Extract the [x, y] coordinate from the center of the cell holding the provided text.  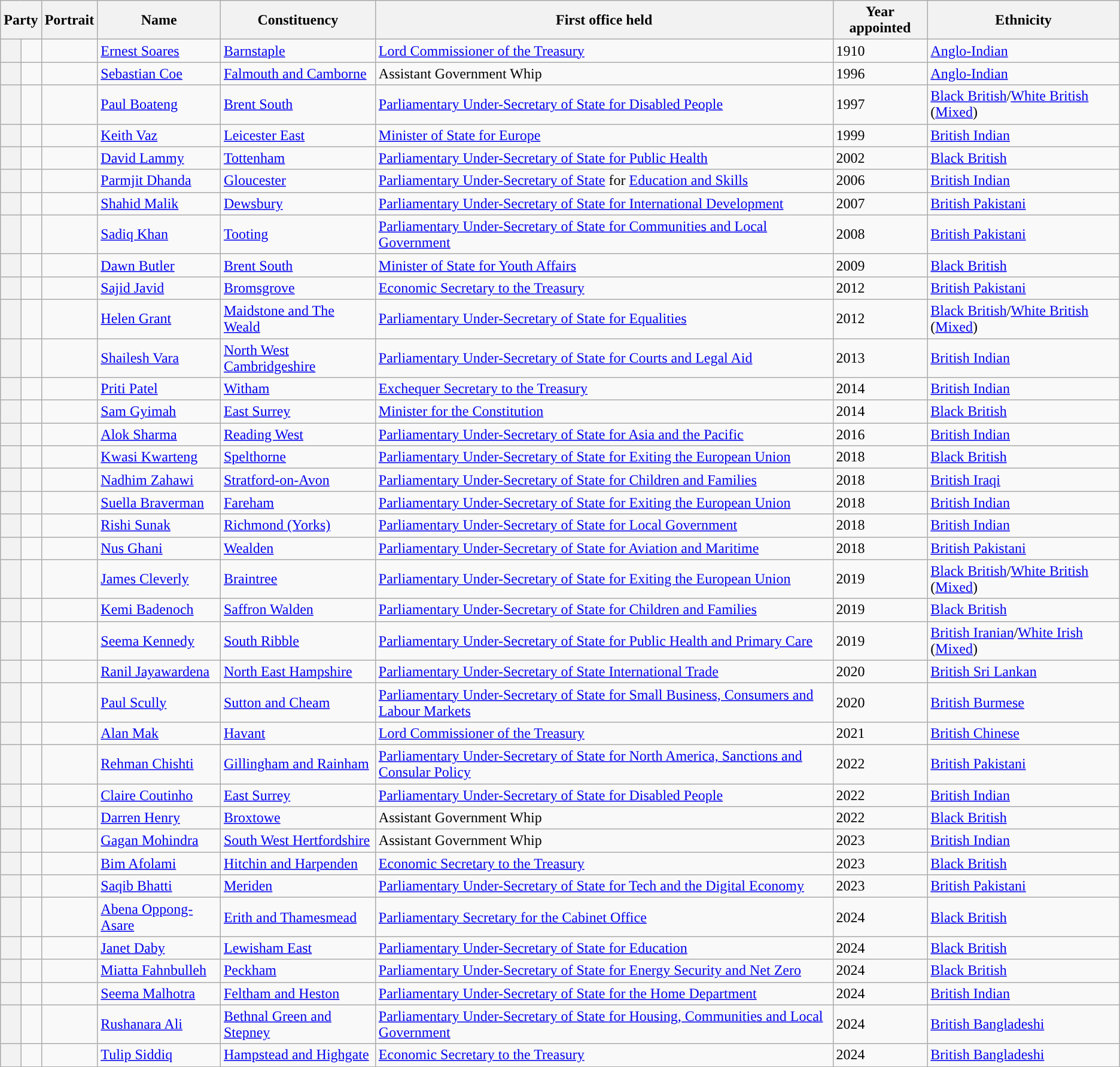
Saqib Bhatti [159, 886]
Keith Vaz [159, 135]
British Iraqi [1023, 480]
Bim Afolami [159, 864]
Fareham [298, 503]
Constituency [298, 20]
Abena Oppong-Asare [159, 917]
Parliamentary Under-Secretary of State for Public Health [604, 158]
Parliamentary Under-Secretary of State for Local Government [604, 525]
Parliamentary Under-Secretary of State for North America, Sanctions and Consular Policy [604, 764]
Minister of State for Europe [604, 135]
South Ribble [298, 640]
Miatta Fahnbulleh [159, 971]
Minister of State for Youth Affairs [604, 265]
North West Cambridgeshire [298, 358]
Lewisham East [298, 948]
Sadiq Khan [159, 235]
Parliamentary Under-Secretary of State for Tech and the Digital Economy [604, 886]
Gillingham and Rainham [298, 764]
Wealden [298, 548]
Kemi Badenoch [159, 610]
Spelthorne [298, 457]
Claire Coutinho [159, 795]
Peckham [298, 971]
Parliamentary Under-Secretary of State International Trade [604, 671]
2009 [880, 265]
Bromsgrove [298, 288]
2007 [880, 203]
1997 [880, 104]
Parliamentary Under-Secretary of State for Education [604, 948]
Nadhim Zahawi [159, 480]
Havant [298, 733]
Reading West [298, 434]
Rehman Chishti [159, 764]
2006 [880, 181]
Ernest Soares [159, 51]
Parliamentary Under-Secretary of State for Aviation and Maritime [604, 548]
Meriden [298, 886]
2021 [880, 733]
Helen Grant [159, 318]
Parliamentary Under-Secretary of State for Equalities [604, 318]
Tooting [298, 235]
British Burmese [1023, 703]
Dewsbury [298, 203]
Sebastian Coe [159, 74]
South West Hertfordshire [298, 841]
Janet Daby [159, 948]
1996 [880, 74]
Gloucester [298, 181]
Broxtowe [298, 818]
First office held [604, 20]
Year appointed [880, 20]
Kwasi Kwarteng [159, 457]
British Iranian/White Irish (Mixed) [1023, 640]
Bethnal Green and Stepney [298, 1025]
Suella Braverman [159, 503]
Minister for the Constitution [604, 412]
Parliamentary Under-Secretary of State for Education and Skills [604, 181]
Hampstead and Highgate [298, 1055]
Erith and Thamesmead [298, 917]
British Sri Lankan [1023, 671]
Sam Gyimah [159, 412]
Shahid Malik [159, 203]
Gagan Mohindra [159, 841]
Dawn Butler [159, 265]
Alok Sharma [159, 434]
Sajid Javid [159, 288]
Parliamentary Under-Secretary of State for Courts and Legal Aid [604, 358]
Darren Henry [159, 818]
Nus Ghani [159, 548]
Parliamentary Under-Secretary of State for Communities and Local Government [604, 235]
Party [21, 20]
Parliamentary Under-Secretary of State for Energy Security and Net Zero [604, 971]
Ranil Jayawardena [159, 671]
Seema Malhotra [159, 993]
Name [159, 20]
Ethnicity [1023, 20]
North East Hampshire [298, 671]
2008 [880, 235]
2013 [880, 358]
Sutton and Cheam [298, 703]
Maidstone and The Weald [298, 318]
1999 [880, 135]
Feltham and Heston [298, 993]
Barnstaple [298, 51]
Saffron Walden [298, 610]
2002 [880, 158]
Parliamentary Under-Secretary of State for International Development [604, 203]
Braintree [298, 579]
Tottenham [298, 158]
Paul Scully [159, 703]
Priti Patel [159, 389]
Parliamentary Secretary for the Cabinet Office [604, 917]
Hitchin and Harpenden [298, 864]
Portrait [69, 20]
Paul Boateng [159, 104]
Alan Mak [159, 733]
Richmond (Yorks) [298, 525]
Shailesh Vara [159, 358]
Parliamentary Under-Secretary of State for Public Health and Primary Care [604, 640]
Parliamentary Under-Secretary of State for the Home Department [604, 993]
Rushanara Ali [159, 1025]
Stratford-on-Avon [298, 480]
Falmouth and Camborne [298, 74]
Witham [298, 389]
Exchequer Secretary to the Treasury [604, 389]
James Cleverly [159, 579]
2016 [880, 434]
Parliamentary Under-Secretary of State for Asia and the Pacific [604, 434]
Rishi Sunak [159, 525]
Parmjit Dhanda [159, 181]
1910 [880, 51]
David Lammy [159, 158]
British Chinese [1023, 733]
Parliamentary Under-Secretary of State for Small Business, Consumers and Labour Markets [604, 703]
Seema Kennedy [159, 640]
Tulip Siddiq [159, 1055]
Parliamentary Under-Secretary of State for Housing, Communities and Local Government [604, 1025]
Leicester East [298, 135]
